Extract the (x, y) coordinate from the center of the cell holding the provided text.  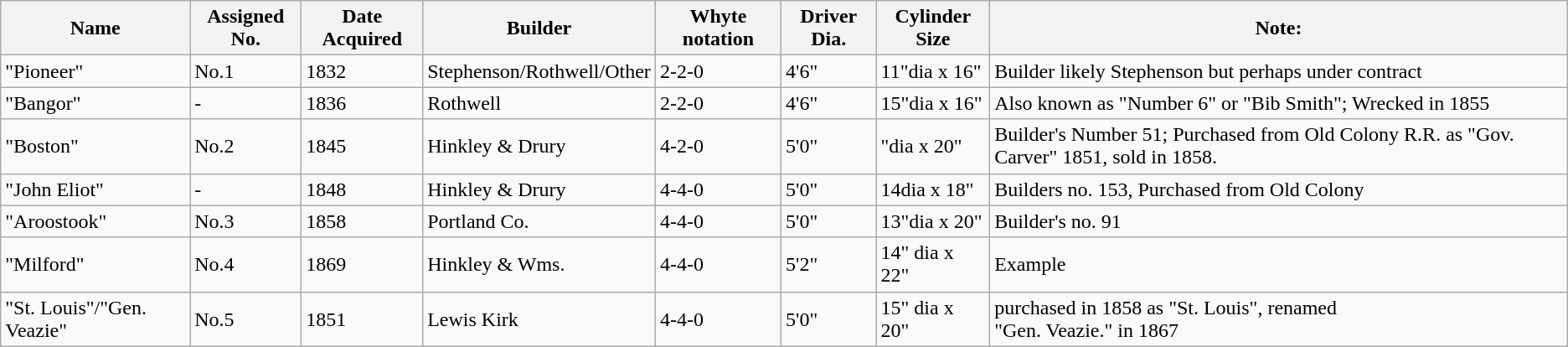
"Aroostook" (95, 221)
Builder likely Stephenson but perhaps under contract (1279, 71)
Driver Dia. (829, 28)
"St. Louis"/"Gen. Veazie" (95, 319)
Whyte notation (718, 28)
14" dia x 22" (933, 265)
Also known as "Number 6" or "Bib Smith"; Wrecked in 1855 (1279, 103)
Portland Co. (539, 221)
11"dia x 16" (933, 71)
5'2" (829, 265)
1858 (362, 221)
1848 (362, 189)
4-2-0 (718, 146)
Lewis Kirk (539, 319)
Rothwell (539, 103)
1832 (362, 71)
Hinkley & Wms. (539, 265)
Builder's no. 91 (1279, 221)
Builder (539, 28)
Assigned No. (246, 28)
Cylinder Size (933, 28)
purchased in 1858 as "St. Louis", renamed"Gen. Veazie." in 1867 (1279, 319)
1851 (362, 319)
"dia x 20" (933, 146)
"Bangor" (95, 103)
Builders no. 153, Purchased from Old Colony (1279, 189)
14dia x 18" (933, 189)
No.4 (246, 265)
13"dia x 20" (933, 221)
"Boston" (95, 146)
15"dia x 16" (933, 103)
Name (95, 28)
1836 (362, 103)
No.5 (246, 319)
Builder's Number 51; Purchased from Old Colony R.R. as "Gov. Carver" 1851, sold in 1858. (1279, 146)
1845 (362, 146)
Stephenson/Rothwell/Other (539, 71)
No.2 (246, 146)
Example (1279, 265)
"Milford" (95, 265)
1869 (362, 265)
No.1 (246, 71)
Date Acquired (362, 28)
Note: (1279, 28)
15" dia x 20" (933, 319)
No.3 (246, 221)
"John Eliot" (95, 189)
"Pioneer" (95, 71)
